Extract the [X, Y] coordinate from the center of the cell holding the provided text.  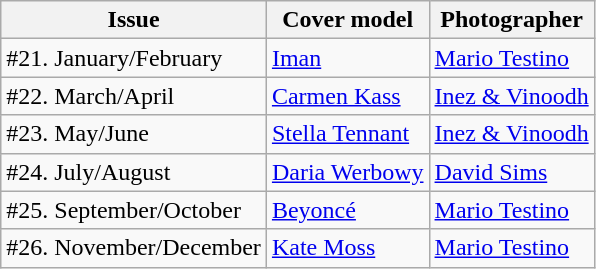
Beyoncé [348, 210]
Daria Werbowy [348, 172]
Iman [348, 58]
Cover model [348, 20]
Stella Tennant [348, 134]
Photographer [512, 20]
Carmen Kass [348, 96]
Kate Moss [348, 248]
#22. March/April [134, 96]
#26. November/December [134, 248]
#21. January/February [134, 58]
David Sims [512, 172]
#23. May/June [134, 134]
Issue [134, 20]
#24. July/August [134, 172]
#25. September/October [134, 210]
